Return the [x, y] coordinate for the center point of the cell that contains the specified text.  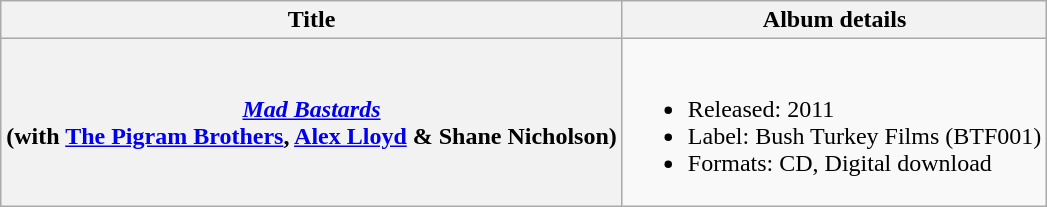
Album details [834, 20]
Mad Bastards (with The Pigram Brothers, Alex Lloyd & Shane Nicholson) [312, 122]
Released: 2011Label: Bush Turkey Films (BTF001)Formats: CD, Digital download [834, 122]
Title [312, 20]
